Identify which cell holds the provided text, then report its (X, Y) central coordinate. 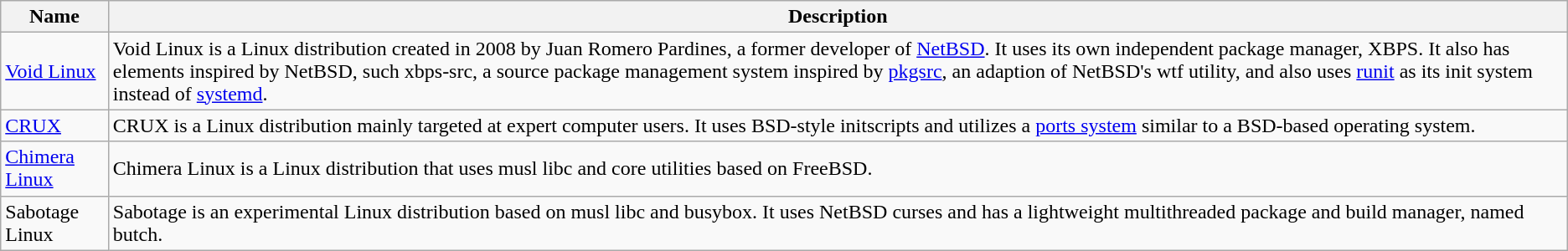
Chimera Linux (55, 169)
Chimera Linux is a Linux distribution that uses musl libc and core utilities based on FreeBSD. (838, 169)
Description (838, 17)
Sabotage Linux (55, 223)
Void Linux (55, 71)
CRUX (55, 125)
Name (55, 17)
